Capture the cell that displays the provided text and extract its (x, y) central coordinate. 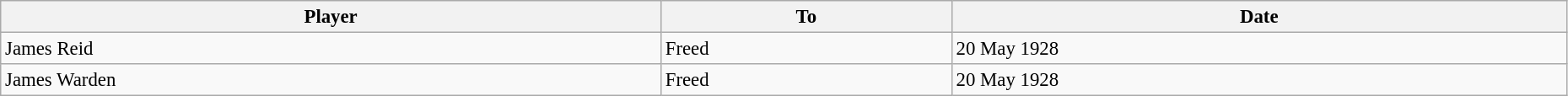
Player (331, 17)
James Reid (331, 49)
Date (1258, 17)
James Warden (331, 80)
To (806, 17)
